Return the (X, Y) coordinate for the center point of the cell that contains the specified text.  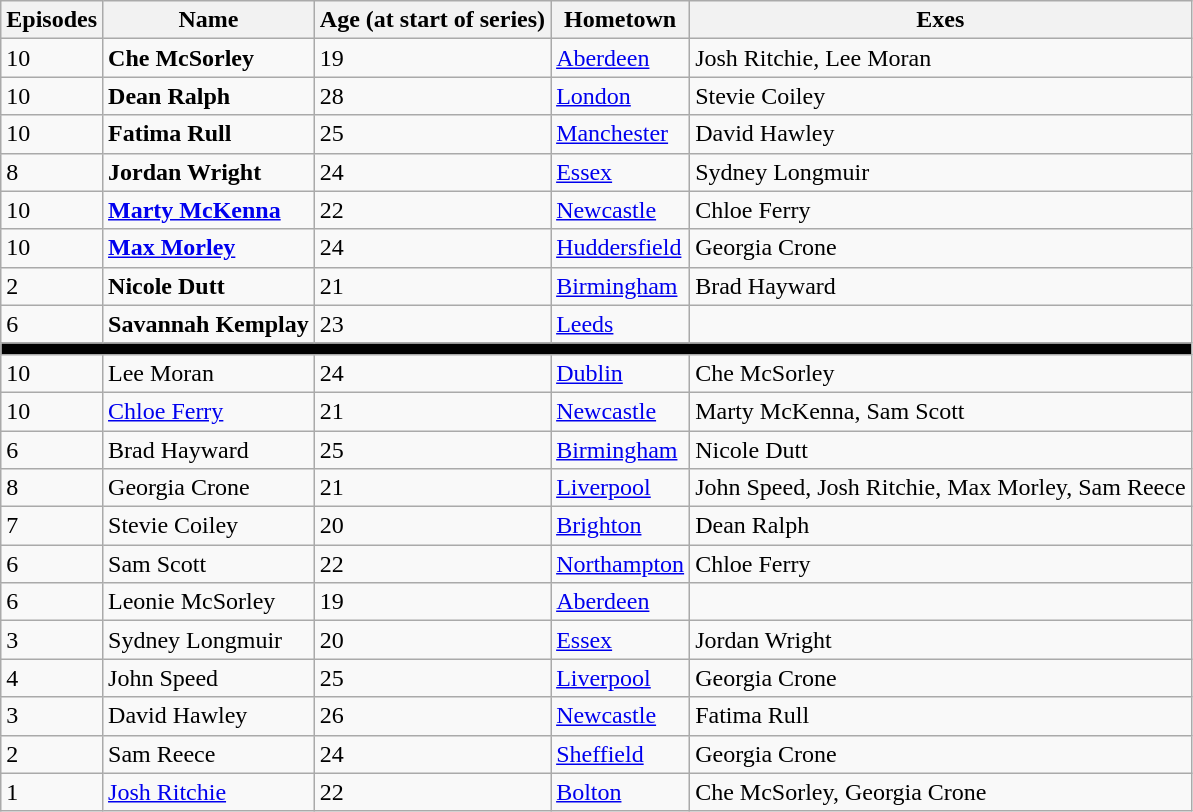
Josh Ritchie, Lee Moran (940, 58)
Huddersfield (620, 248)
Lee Moran (209, 373)
Dublin (620, 373)
John Speed (209, 678)
7 (52, 526)
4 (52, 678)
John Speed, Josh Ritchie, Max Morley, Sam Reece (940, 488)
Josh Ritchie (209, 792)
Marty McKenna, Sam Scott (940, 411)
26 (432, 716)
Savannah Kemplay (209, 324)
Leeds (620, 324)
Sam Reece (209, 754)
Bolton (620, 792)
Exes (940, 20)
London (620, 96)
Age (at start of series) (432, 20)
Marty McKenna (209, 210)
1 (52, 792)
28 (432, 96)
Northampton (620, 564)
Max Morley (209, 248)
Manchester (620, 134)
Episodes (52, 20)
Sam Scott (209, 564)
Leonie McSorley (209, 602)
23 (432, 324)
Sheffield (620, 754)
Brighton (620, 526)
Hometown (620, 20)
Name (209, 20)
Che McSorley, Georgia Crone (940, 792)
